Pinpoint the cell where the given text exists, returning its (x, y) midpoint coordinate. 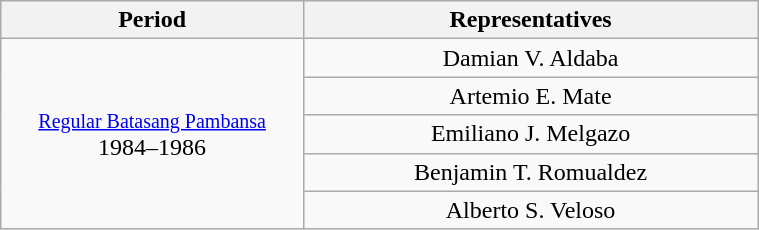
Benjamin T. Romualdez (530, 172)
Emiliano J. Melgazo (530, 134)
Representatives (530, 20)
Artemio E. Mate (530, 96)
Regular Batasang Pambansa1984–1986 (152, 134)
Damian V. Aldaba (530, 58)
Alberto S. Veloso (530, 210)
Period (152, 20)
